Return the [X, Y] coordinate for the center point of the cell that contains the specified text.  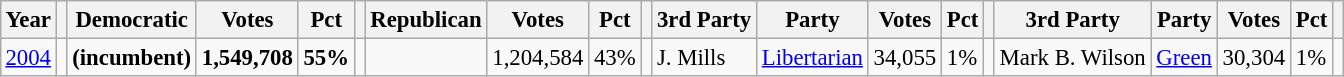
2004 [28, 57]
30,304 [1254, 57]
Democratic [132, 20]
Republican [426, 20]
Year [28, 20]
1,549,708 [247, 57]
Libertarian [812, 57]
Green [1184, 57]
55% [326, 57]
J. Mills [704, 57]
34,055 [904, 57]
1,204,584 [538, 57]
Mark B. Wilson [1072, 57]
43% [615, 57]
(incumbent) [132, 57]
